Pinpoint the cell where the given text exists, returning its [x, y] midpoint coordinate. 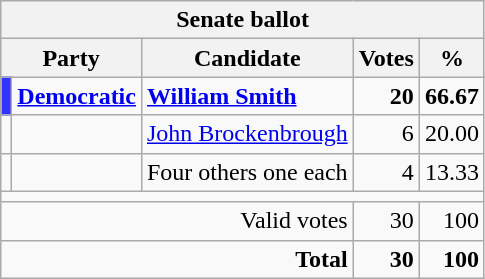
William Smith [247, 96]
% [452, 58]
13.33 [452, 172]
6 [386, 134]
Democratic [77, 96]
20 [386, 96]
Total [177, 259]
Votes [386, 58]
Candidate [247, 58]
4 [386, 172]
Senate ballot [243, 20]
Four others one each [247, 172]
Party [72, 58]
66.67 [452, 96]
John Brockenbrough [247, 134]
Valid votes [177, 221]
20.00 [452, 134]
